Extract the [x, y] coordinate from the center of the cell holding the provided text.  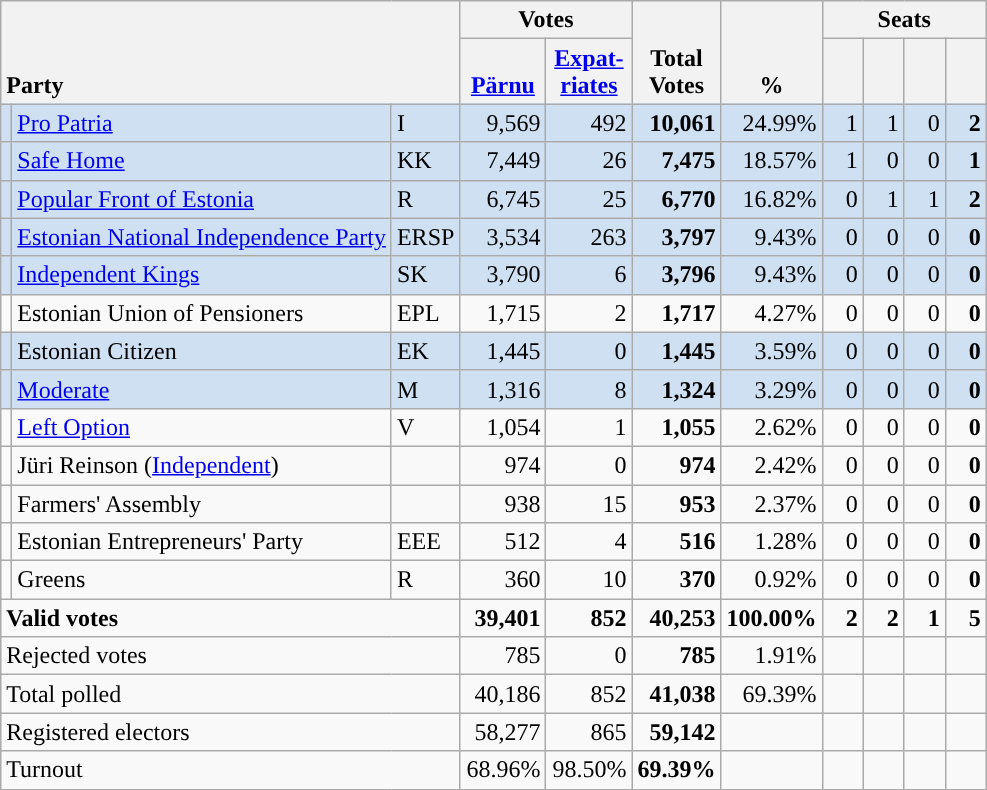
Turnout [230, 770]
26 [589, 161]
10 [589, 580]
Estonian Entrepreneurs' Party [202, 542]
M [425, 389]
3,796 [676, 275]
40,186 [503, 694]
1.28% [772, 542]
6 [589, 275]
953 [676, 503]
Total polled [230, 694]
Valid votes [230, 618]
I [425, 123]
2.62% [772, 427]
263 [589, 237]
Estonian Citizen [202, 351]
1,054 [503, 427]
Registered electors [230, 732]
41,038 [676, 694]
EPL [425, 313]
516 [676, 542]
100.00% [772, 618]
1,324 [676, 389]
EK [425, 351]
Greens [202, 580]
2.42% [772, 465]
98.50% [589, 770]
39,401 [503, 618]
3,790 [503, 275]
3,797 [676, 237]
Independent Kings [202, 275]
Party [230, 52]
360 [503, 580]
7,475 [676, 161]
938 [503, 503]
40,253 [676, 618]
Votes [546, 20]
Rejected votes [230, 656]
6,745 [503, 199]
V [425, 427]
Seats [904, 20]
24.99% [772, 123]
3,534 [503, 237]
Moderate [202, 389]
16.82% [772, 199]
4 [589, 542]
Pro Patria [202, 123]
492 [589, 123]
6,770 [676, 199]
Farmers' Assembly [202, 503]
3.29% [772, 389]
1.91% [772, 656]
865 [589, 732]
KK [425, 161]
Popular Front of Estonia [202, 199]
25 [589, 199]
7,449 [503, 161]
% [772, 52]
8 [589, 389]
Pärnu [503, 72]
SK [425, 275]
2.37% [772, 503]
3.59% [772, 351]
Safe Home [202, 161]
512 [503, 542]
EEE [425, 542]
59,142 [676, 732]
68.96% [503, 770]
9,569 [503, 123]
1,717 [676, 313]
Left Option [202, 427]
1,316 [503, 389]
15 [589, 503]
Estonian National Independence Party [202, 237]
0.92% [772, 580]
Jüri Reinson (Independent) [202, 465]
Total Votes [676, 52]
10,061 [676, 123]
18.57% [772, 161]
Expat- riates [589, 72]
5 [966, 618]
1,715 [503, 313]
4.27% [772, 313]
Estonian Union of Pensioners [202, 313]
58,277 [503, 732]
1,055 [676, 427]
ERSP [425, 237]
370 [676, 580]
